Extract the [x, y] coordinate from the center of the cell holding the provided text.  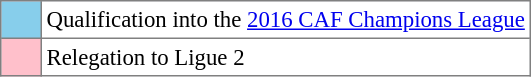
Relegation to Ligue 2 [286, 57]
Qualification into the 2016 CAF Champions League [286, 20]
